Return [X, Y] of the center of cell containing provided text 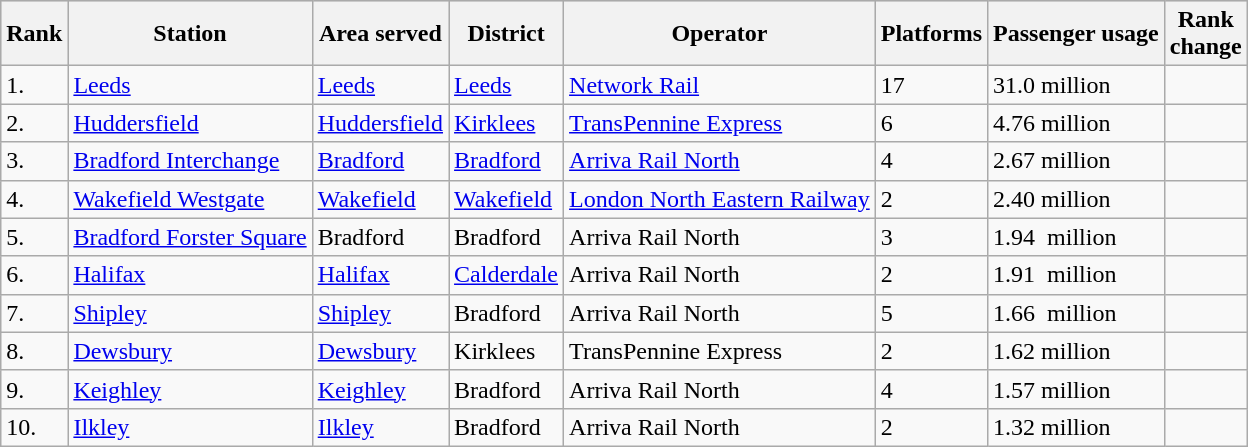
9. [34, 389]
2.40 million [1076, 199]
Operator [720, 34]
Calderdale [506, 275]
Bradford Forster Square [190, 237]
2.67 million [1076, 161]
2. [34, 123]
1.66 million [1076, 313]
10. [34, 427]
Wakefield Westgate [190, 199]
District [506, 34]
Bradford Interchange [190, 161]
London North Eastern Railway [720, 199]
6. [34, 275]
17 [931, 85]
Station [190, 34]
3 [931, 237]
1.57 million [1076, 389]
Area served [380, 34]
1.94 million [1076, 237]
1.62 million [1076, 351]
4.76 million [1076, 123]
Rankchange [1206, 34]
Passenger usage [1076, 34]
5 [931, 313]
Network Rail [720, 85]
7. [34, 313]
6 [931, 123]
1. [34, 85]
8. [34, 351]
5. [34, 237]
Platforms [931, 34]
1.32 million [1076, 427]
4. [34, 199]
Rank [34, 34]
1.91 million [1076, 275]
3. [34, 161]
31.0 million [1076, 85]
